Detect which cell encompasses the target text, then output its (X, Y) center coordinate. 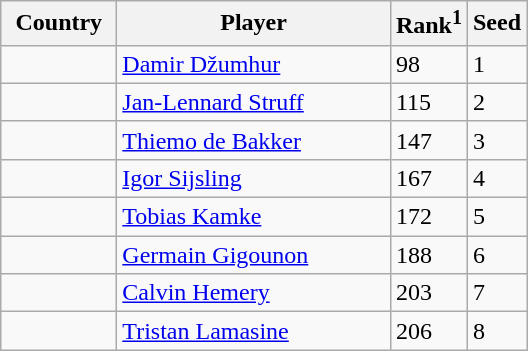
Tobias Kamke (254, 217)
Seed (496, 24)
Tristan Lamasine (254, 331)
Igor Sijsling (254, 178)
3 (496, 140)
188 (428, 255)
Jan-Lennard Struff (254, 102)
7 (496, 293)
172 (428, 217)
4 (496, 178)
Player (254, 24)
2 (496, 102)
Rank1 (428, 24)
115 (428, 102)
Germain Gigounon (254, 255)
6 (496, 255)
5 (496, 217)
206 (428, 331)
Damir Džumhur (254, 64)
1 (496, 64)
203 (428, 293)
98 (428, 64)
Thiemo de Bakker (254, 140)
Calvin Hemery (254, 293)
147 (428, 140)
8 (496, 331)
Country (59, 24)
167 (428, 178)
